Identify which cell holds the provided text, then report its [x, y] central coordinate. 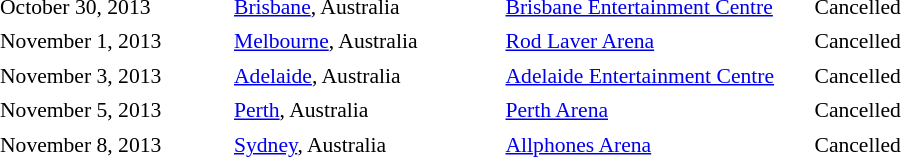
Perth Arena [655, 110]
Perth, Australia [365, 110]
Adelaide, Australia [365, 76]
Rod Laver Arena [655, 42]
Adelaide Entertainment Centre [655, 76]
Melbourne, Australia [365, 42]
